From the cell containing the given text, extract its center point as [x, y] coordinate. 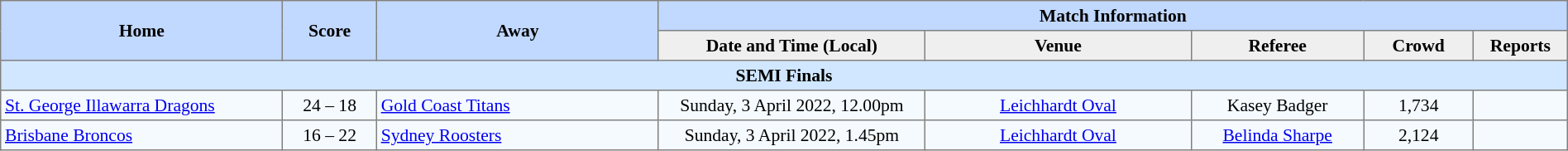
Match Information [1113, 16]
2,124 [1419, 135]
Reports [1520, 46]
16 – 22 [330, 135]
Gold Coast Titans [518, 105]
1,734 [1419, 105]
24 – 18 [330, 105]
Brisbane Broncos [142, 135]
Referee [1277, 46]
Date and Time (Local) [791, 46]
Venue [1058, 46]
Sunday, 3 April 2022, 1.45pm [791, 135]
Sydney Roosters [518, 135]
Crowd [1419, 46]
St. George Illawarra Dragons [142, 105]
SEMI Finals [784, 75]
Belinda Sharpe [1277, 135]
Score [330, 31]
Away [518, 31]
Kasey Badger [1277, 105]
Home [142, 31]
Sunday, 3 April 2022, 12.00pm [791, 105]
